Scan for the cell matching the given text and deliver its (X, Y) coordinate at center. 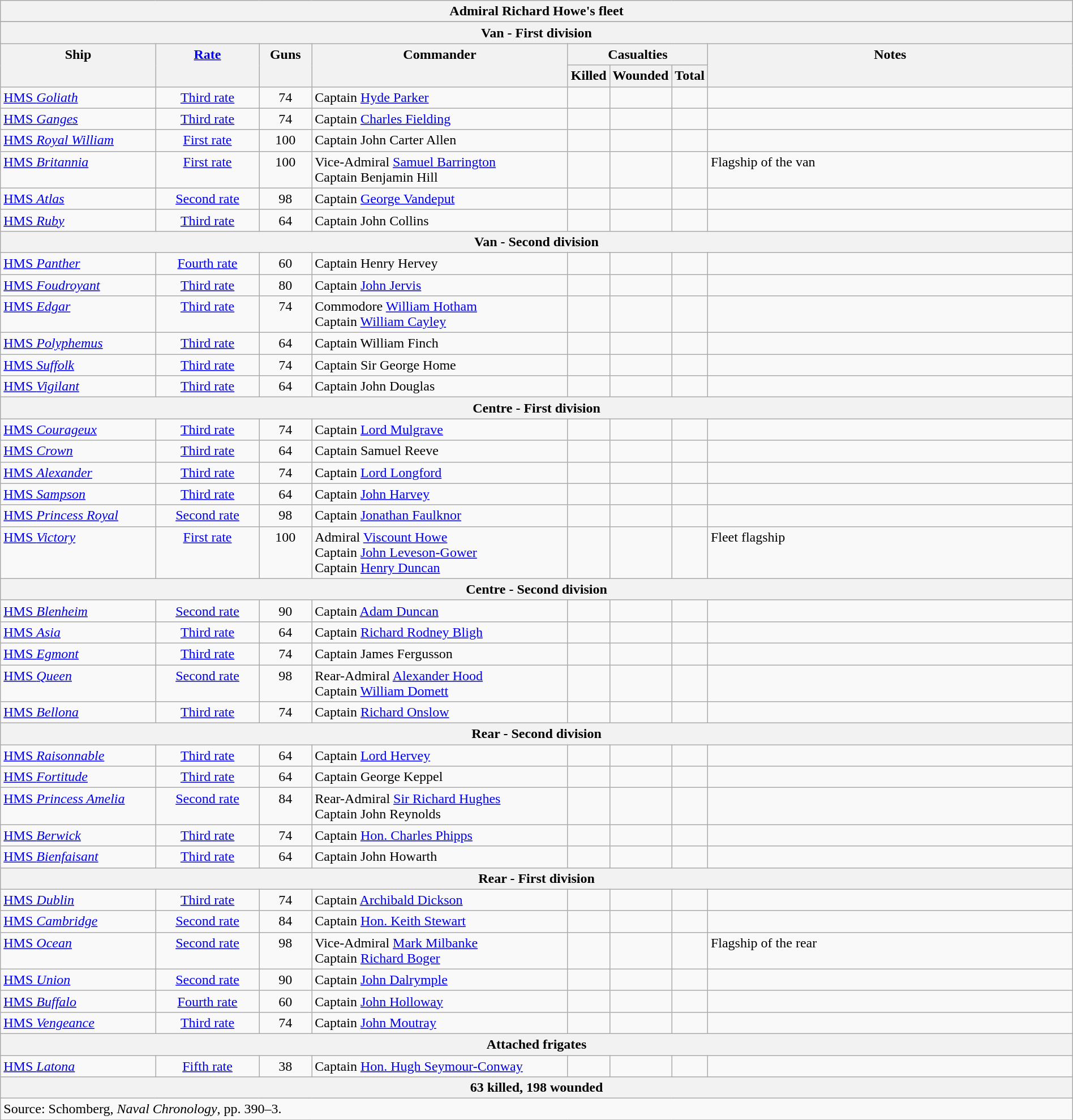
Captain Henry Hervey (440, 263)
Ship (78, 65)
Captain James Fergusson (440, 654)
HMS Goliath (78, 97)
HMS Vigilant (78, 387)
Captain John Carter Allen (440, 140)
HMS Berwick (78, 835)
38 (285, 1066)
HMS Buffalo (78, 1001)
Captain John Howarth (440, 857)
Fleet flagship (890, 552)
Van - First division (536, 33)
Commander (440, 65)
HMS Ruby (78, 220)
HMS Courageux (78, 430)
HMS Egmont (78, 654)
Killed (589, 76)
Flagship of the van (890, 170)
Casualties (637, 54)
Captain Lord Mulgrave (440, 430)
Captain Hon. Charles Phipps (440, 835)
Notes (890, 65)
Captain George Keppel (440, 777)
Captain Adam Duncan (440, 611)
HMS Princess Royal (78, 516)
HMS Latona (78, 1066)
Vice-Admiral Samuel BarringtonCaptain Benjamin Hill (440, 170)
HMS Cambridge (78, 921)
Captain John Holloway (440, 1001)
HMS Ocean (78, 951)
Captain Richard Rodney Bligh (440, 632)
HMS Bienfaisant (78, 857)
Captain John Harvey (440, 494)
HMS Foudroyant (78, 285)
Fifth rate (207, 1066)
Captain William Finch (440, 344)
Captain Lord Longford (440, 473)
HMS Panther (78, 263)
Admiral Richard Howe's fleet (536, 11)
HMS Fortitude (78, 777)
HMS Union (78, 980)
Wounded (641, 76)
Captain John Collins (440, 220)
Captain Lord Hervey (440, 756)
Vice-Admiral Mark MilbankeCaptain Richard Boger (440, 951)
Flagship of the rear (890, 951)
80 (285, 285)
HMS Dublin (78, 900)
Captain John Jervis (440, 285)
HMS Sampson (78, 494)
Van - Second division (536, 242)
Rear - First division (536, 878)
HMS Bellona (78, 713)
HMS Alexander (78, 473)
Rear-Admiral Sir Richard HughesCaptain John Reynolds (440, 806)
Rate (207, 65)
Captain Samuel Reeve (440, 451)
Captain Jonathan Faulknor (440, 516)
HMS Britannia (78, 170)
Captain Charles Fielding (440, 119)
Captain Sir George Home (440, 365)
Rear-Admiral Alexander HoodCaptain William Domett (440, 683)
HMS Polyphemus (78, 344)
Captain John Douglas (440, 387)
HMS Queen (78, 683)
HMS Crown (78, 451)
HMS Victory (78, 552)
Captain Archibald Dickson (440, 900)
HMS Atlas (78, 199)
Guns (285, 65)
HMS Ganges (78, 119)
63 killed, 198 wounded (536, 1088)
HMS Royal William (78, 140)
HMS Princess Amelia (78, 806)
Captain Hon. Keith Stewart (440, 921)
Captain Hyde Parker (440, 97)
Total (690, 76)
Source: Schomberg, Naval Chronology, pp. 390–3. (536, 1109)
Captain John Moutray (440, 1023)
HMS Edgar (78, 315)
Rear - Second division (536, 734)
HMS Raisonnable (78, 756)
Attached frigates (536, 1044)
Captain Richard Onslow (440, 713)
Captain John Dalrymple (440, 980)
Commodore William HothamCaptain William Cayley (440, 315)
Captain Hon. Hugh Seymour-Conway (440, 1066)
Captain George Vandeput (440, 199)
HMS Suffolk (78, 365)
Centre - Second division (536, 589)
HMS Blenheim (78, 611)
Centre - First division (536, 408)
HMS Asia (78, 632)
Admiral Viscount HoweCaptain John Leveson-GowerCaptain Henry Duncan (440, 552)
HMS Vengeance (78, 1023)
